From the cell containing the given text, extract its center point as [X, Y] coordinate. 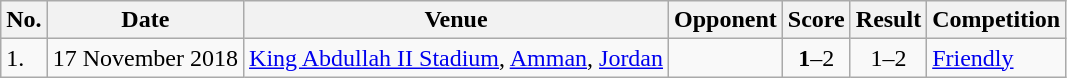
No. [24, 20]
King Abdullah II Stadium, Amman, Jordan [456, 58]
Friendly [996, 58]
1. [24, 58]
Date [145, 20]
Venue [456, 20]
17 November 2018 [145, 58]
Competition [996, 20]
Opponent [726, 20]
Score [816, 20]
Result [888, 20]
